Return the [X, Y] coordinate for the center point of the cell that contains the specified text.  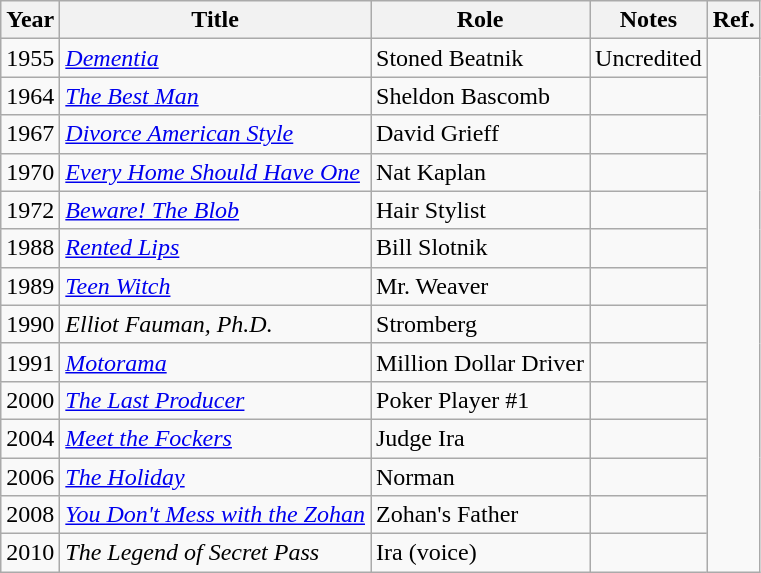
2010 [30, 553]
Notes [649, 20]
Norman [480, 477]
David Grieff [480, 134]
Uncredited [649, 58]
Year [30, 20]
Nat Kaplan [480, 172]
Bill Slotnik [480, 248]
1991 [30, 362]
1972 [30, 210]
The Last Producer [216, 400]
Rented Lips [216, 248]
1989 [30, 286]
1970 [30, 172]
Meet the Fockers [216, 438]
Sheldon Bascomb [480, 96]
Stoned Beatnik [480, 58]
Judge Ira [480, 438]
Role [480, 20]
1964 [30, 96]
Hair Stylist [480, 210]
Title [216, 20]
The Holiday [216, 477]
1990 [30, 324]
Elliot Fauman, Ph.D. [216, 324]
Divorce American Style [216, 134]
Ref. [734, 20]
Million Dollar Driver [480, 362]
Beware! The Blob [216, 210]
Dementia [216, 58]
The Best Man [216, 96]
Zohan's Father [480, 515]
Stromberg [480, 324]
The Legend of Secret Pass [216, 553]
Every Home Should Have One [216, 172]
Mr. Weaver [480, 286]
2006 [30, 477]
1955 [30, 58]
Ira (voice) [480, 553]
2004 [30, 438]
Teen Witch [216, 286]
You Don't Mess with the Zohan [216, 515]
1988 [30, 248]
2000 [30, 400]
1967 [30, 134]
Motorama [216, 362]
2008 [30, 515]
Poker Player #1 [480, 400]
